Extract the [x, y] coordinate from the center of the cell holding the provided text.  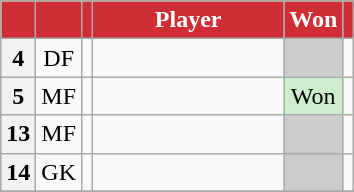
14 [18, 172]
Player [188, 20]
DF [59, 58]
5 [18, 96]
4 [18, 58]
GK [59, 172]
13 [18, 134]
